Return (X, Y) of the center of cell containing provided text 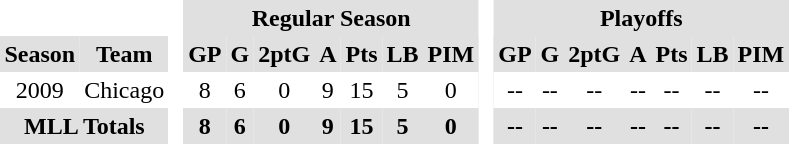
MLL Totals (84, 126)
2009 (40, 90)
Chicago (124, 90)
Playoffs (642, 18)
Season (40, 54)
Team (124, 54)
Regular Season (332, 18)
